Identify which cell holds the provided text, then report its (x, y) central coordinate. 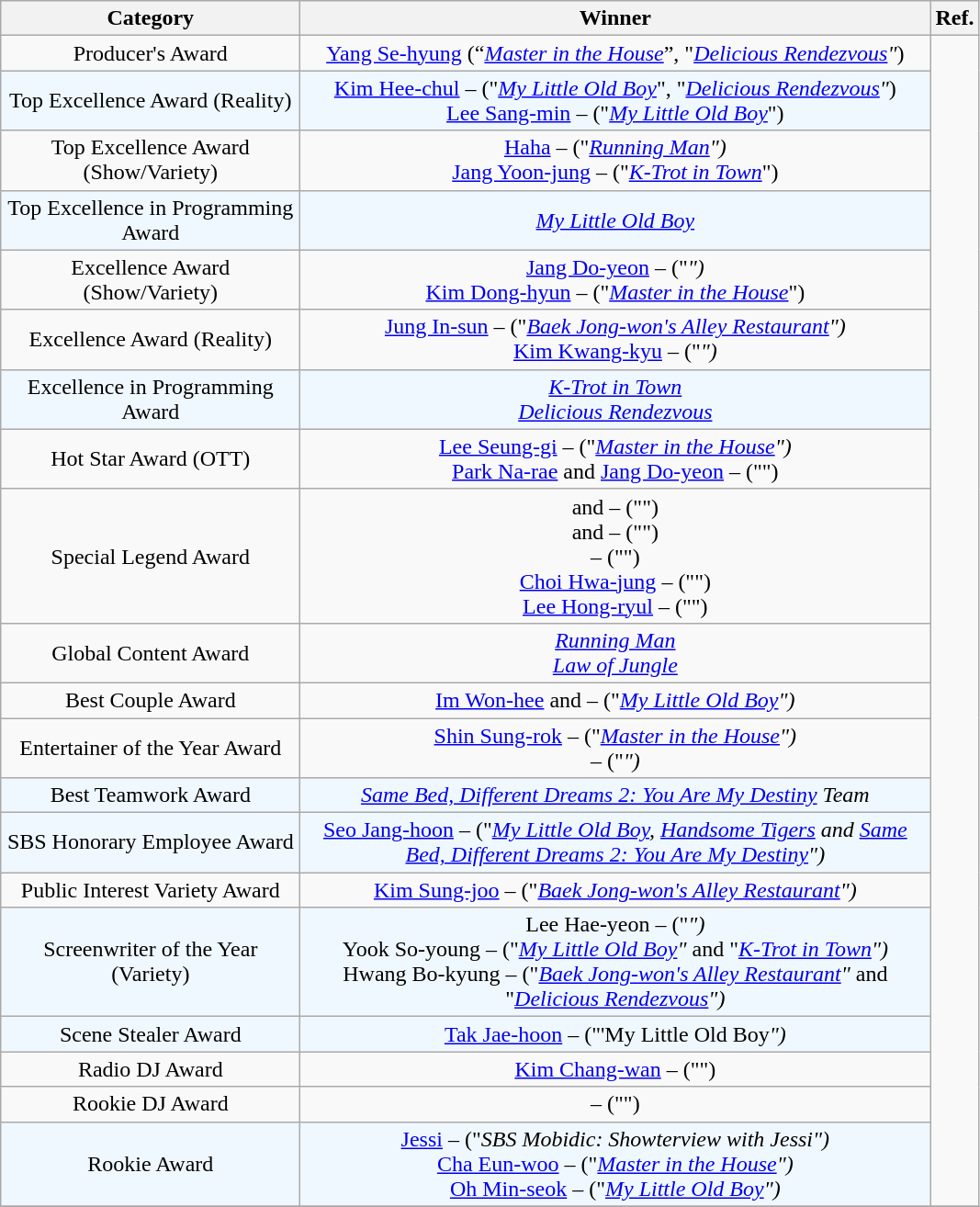
Rookie Award (151, 1164)
Best Teamwork Award (151, 795)
Excellence Award (Reality) (151, 340)
Jang Do-yeon – ("")Kim Dong-hyun – ("Master in the House") (615, 279)
Hot Star Award (OTT) (151, 459)
Best Couple Award (151, 700)
Radio DJ Award (151, 1069)
Ref. (955, 18)
Scene Stealer Award (151, 1034)
Same Bed, Different Dreams 2: You Are My Destiny Team (615, 795)
Kim Hee-chul – ("My Little Old Boy", "Delicious Rendezvous")Lee Sang-min – ("My Little Old Boy") (615, 101)
Category (151, 18)
Kim Chang-wan – ("") (615, 1069)
Jessi – ("SBS Mobidic: Showterview with Jessi")Cha Eun-woo – ("Master in the House")Oh Min-seok – ("My Little Old Boy") (615, 1164)
Winner (615, 18)
Kim Sung-joo – ("Baek Jong-won's Alley Restaurant") (615, 890)
Public Interest Variety Award (151, 890)
Special Legend Award (151, 556)
Top Excellence Award (Reality) (151, 101)
Haha – ("Running Man")Jang Yoon-jung – ("K-Trot in Town") (615, 160)
Top Excellence in Programming Award (151, 220)
Seo Jang-hoon – ("My Little Old Boy, Handsome Tigers and Same Bed, Different Dreams 2: You Are My Destiny") (615, 843)
Im Won-hee and – ("My Little Old Boy") (615, 700)
Screenwriter of the Year (Variety) (151, 963)
K-Trot in TownDelicious Rendezvous (615, 399)
Global Content Award (151, 652)
– ("") (615, 1104)
Entertainer of the Year Award (151, 748)
Excellence Award (Show/Variety) (151, 279)
Jung In-sun – ("Baek Jong-won's Alley Restaurant")Kim Kwang-kyu – ("") (615, 340)
Tak Jae-hoon – ("'My Little Old Boy") (615, 1034)
Yang Se-hyung (“Master in the House”, "Delicious Rendezvous") (615, 53)
SBS Honorary Employee Award (151, 843)
Rookie DJ Award (151, 1104)
and – ("") and – ("") – ("")Choi Hwa-jung – ("")Lee Hong-ryul – ("") (615, 556)
Producer's Award (151, 53)
My Little Old Boy (615, 220)
Shin Sung-rok – ("Master in the House") – ("") (615, 748)
Lee Seung-gi – ("Master in the House")Park Na-rae and Jang Do-yeon – ("") (615, 459)
Top Excellence Award (Show/Variety) (151, 160)
Running ManLaw of Jungle (615, 652)
Excellence in Programming Award (151, 399)
